Capture the cell that displays the provided text and extract its [X, Y] central coordinate. 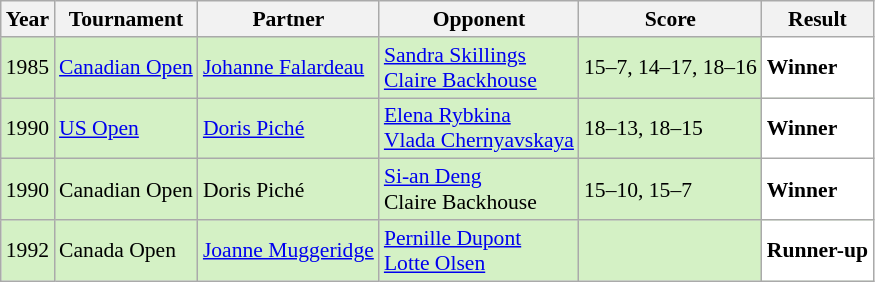
Opponent [479, 19]
Sandra Skillings Claire Backhouse [479, 68]
Result [818, 19]
18–13, 18–15 [670, 128]
15–10, 15–7 [670, 190]
US Open [126, 128]
1992 [28, 250]
Runner-up [818, 250]
Pernille Dupont Lotte Olsen [479, 250]
1985 [28, 68]
Year [28, 19]
Joanne Muggeridge [288, 250]
Si-an Deng Claire Backhouse [479, 190]
Score [670, 19]
Elena Rybkina Vlada Chernyavskaya [479, 128]
Tournament [126, 19]
Partner [288, 19]
Canada Open [126, 250]
Johanne Falardeau [288, 68]
15–7, 14–17, 18–16 [670, 68]
